Locate the cell with the specified text and output its (x, y) center coordinate. 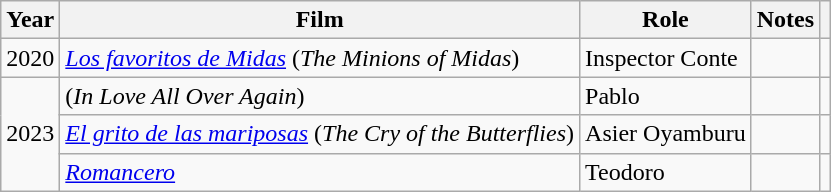
Notes (785, 20)
El grito de las mariposas (The Cry of the Butterflies) (320, 134)
Inspector Conte (666, 58)
Asier Oyamburu (666, 134)
2023 (30, 134)
2020 (30, 58)
Pablo (666, 96)
Year (30, 20)
Film (320, 20)
Role (666, 20)
Los favoritos de Midas (The Minions of Midas) (320, 58)
Romancero (320, 172)
(In Love All Over Again) (320, 96)
Teodoro (666, 172)
